Detect which cell encompasses the target text, then output its [X, Y] center coordinate. 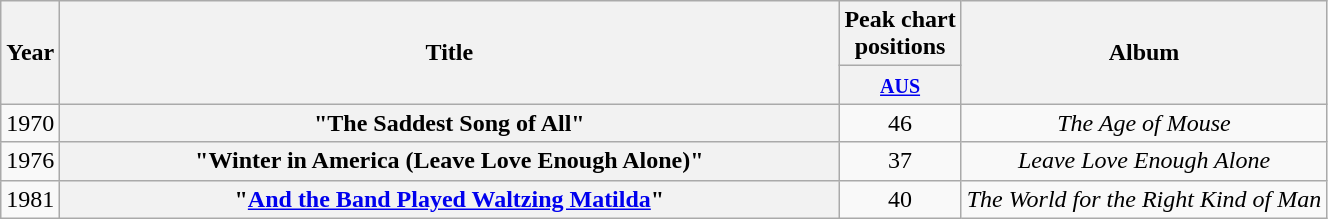
Album [1144, 52]
"And the Band Played Waltzing Matilda" [450, 199]
1970 [30, 123]
Peak chartpositions [900, 34]
AUS [900, 85]
1981 [30, 199]
The Age of Mouse [1144, 123]
Title [450, 52]
1976 [30, 161]
The World for the Right Kind of Man [1144, 199]
Leave Love Enough Alone [1144, 161]
37 [900, 161]
"Winter in America (Leave Love Enough Alone)" [450, 161]
"The Saddest Song of All" [450, 123]
Year [30, 52]
40 [900, 199]
46 [900, 123]
